Pinpoint the cell where the given text exists, returning its (x, y) midpoint coordinate. 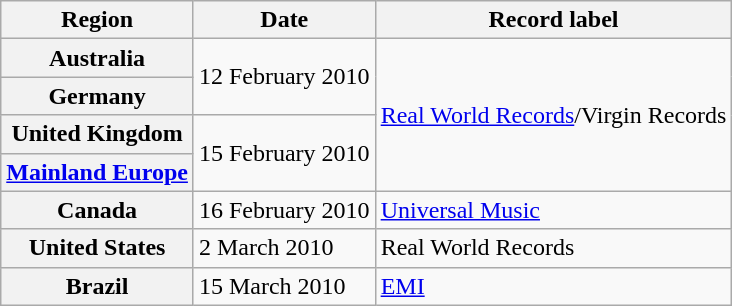
Region (98, 20)
United States (98, 248)
Date (284, 20)
Real World Records/Virgin Records (554, 115)
16 February 2010 (284, 210)
Canada (98, 210)
Mainland Europe (98, 172)
Australia (98, 58)
Universal Music (554, 210)
2 March 2010 (284, 248)
EMI (554, 286)
Germany (98, 96)
12 February 2010 (284, 77)
15 March 2010 (284, 286)
United Kingdom (98, 134)
Real World Records (554, 248)
Brazil (98, 286)
Record label (554, 20)
15 February 2010 (284, 153)
